Identify which cell holds the provided text, then report its (x, y) central coordinate. 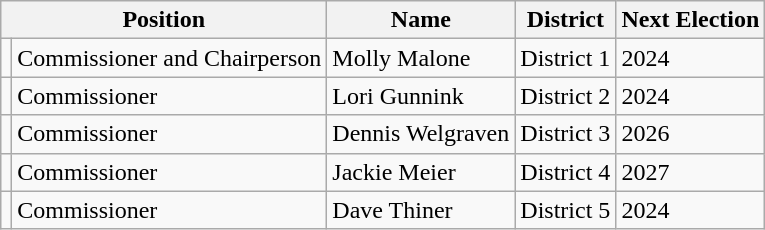
Lori Gunnink (421, 96)
Commissioner and Chairperson (170, 58)
District 5 (566, 210)
Position (164, 20)
District 2 (566, 96)
2027 (690, 172)
District (566, 20)
Next Election (690, 20)
District 1 (566, 58)
Name (421, 20)
District 3 (566, 134)
Dave Thiner (421, 210)
Jackie Meier (421, 172)
District 4 (566, 172)
Dennis Welgraven (421, 134)
Molly Malone (421, 58)
2026 (690, 134)
